Return the [X, Y] coordinate for the center point of the cell that contains the specified text.  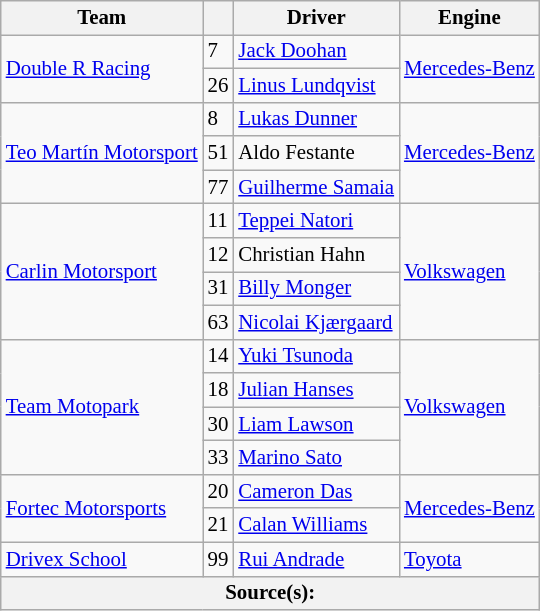
63 [218, 322]
Rui Andrade [316, 559]
Carlin Motorsport [102, 272]
26 [218, 85]
Double R Racing [102, 68]
20 [218, 491]
8 [218, 119]
Liam Lawson [316, 424]
Driver [316, 18]
11 [218, 221]
Source(s): [270, 593]
Cameron Das [316, 491]
Teo Martín Motorsport [102, 153]
51 [218, 153]
Lukas Dunner [316, 119]
21 [218, 525]
Billy Monger [316, 288]
99 [218, 559]
Linus Lundqvist [316, 85]
77 [218, 187]
Marino Sato [316, 458]
Aldo Festante [316, 153]
Guilherme Samaia [316, 187]
12 [218, 255]
Teppei Natori [316, 221]
31 [218, 288]
Fortec Motorsports [102, 508]
Team [102, 18]
Yuki Tsunoda [316, 356]
33 [218, 458]
Calan Williams [316, 525]
Team Motopark [102, 406]
30 [218, 424]
7 [218, 51]
Jack Doohan [316, 51]
Engine [470, 18]
Toyota [470, 559]
Christian Hahn [316, 255]
Nicolai Kjærgaard [316, 322]
Julian Hanses [316, 390]
18 [218, 390]
14 [218, 356]
Drivex School [102, 559]
